Provide the (x, y) coordinate of the cell's center where the given text is located.  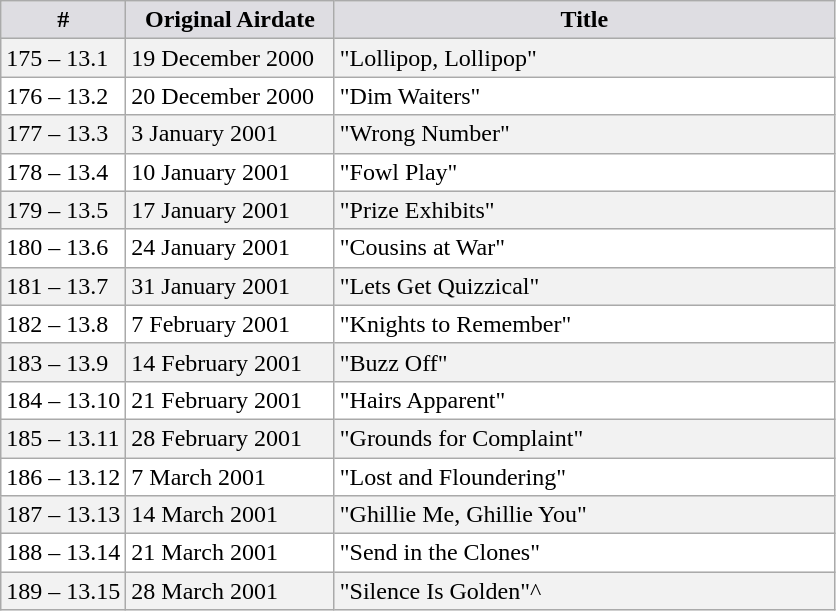
"Prize Exhibits" (584, 210)
178 – 13.4 (64, 172)
187 – 13.13 (64, 515)
"Ghillie Me, Ghillie You" (584, 515)
184 – 13.10 (64, 400)
"Dim Waiters" (584, 96)
"Buzz Off" (584, 362)
185 – 13.11 (64, 438)
10 January 2001 (230, 172)
"Lollipop, Lollipop" (584, 58)
175 – 13.1 (64, 58)
28 February 2001 (230, 438)
28 March 2001 (230, 591)
181 – 13.7 (64, 286)
19 December 2000 (230, 58)
177 – 13.3 (64, 134)
17 January 2001 (230, 210)
189 – 13.15 (64, 591)
180 – 13.6 (64, 248)
3 January 2001 (230, 134)
"Lost and Floundering" (584, 477)
183 – 13.9 (64, 362)
24 January 2001 (230, 248)
"Lets Get Quizzical" (584, 286)
14 February 2001 (230, 362)
"Knights to Remember" (584, 324)
Original Airdate (230, 20)
"Wrong Number" (584, 134)
20 December 2000 (230, 96)
182 – 13.8 (64, 324)
"Cousins at War" (584, 248)
"Send in the Clones" (584, 553)
21 March 2001 (230, 553)
"Hairs Apparent" (584, 400)
7 March 2001 (230, 477)
"Silence Is Golden"^ (584, 591)
# (64, 20)
Title (584, 20)
186 – 13.12 (64, 477)
21 February 2001 (230, 400)
176 – 13.2 (64, 96)
14 March 2001 (230, 515)
"Grounds for Complaint" (584, 438)
31 January 2001 (230, 286)
188 – 13.14 (64, 553)
179 – 13.5 (64, 210)
"Fowl Play" (584, 172)
7 February 2001 (230, 324)
